Output the [x, y] coordinate of the center of the cell containing the given text.  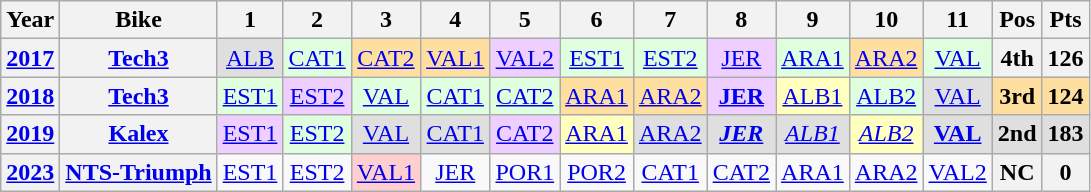
NTS-Triumph [138, 172]
NC [1017, 172]
2023 [30, 172]
183 [1066, 134]
11 [958, 20]
2017 [30, 58]
3 [386, 20]
ALB [250, 58]
9 [813, 20]
8 [741, 20]
Kalex [138, 134]
1 [250, 20]
2018 [30, 96]
10 [886, 20]
4th [1017, 58]
2nd [1017, 134]
Year [30, 20]
2 [317, 20]
7 [670, 20]
124 [1066, 96]
5 [525, 20]
POR1 [525, 172]
126 [1066, 58]
Pts [1066, 20]
2019 [30, 134]
Pos [1017, 20]
Bike [138, 20]
4 [456, 20]
POR2 [597, 172]
0 [1066, 172]
3rd [1017, 96]
6 [597, 20]
